Determine the (X, Y) coordinate at the center of the cell enclosing the given text.  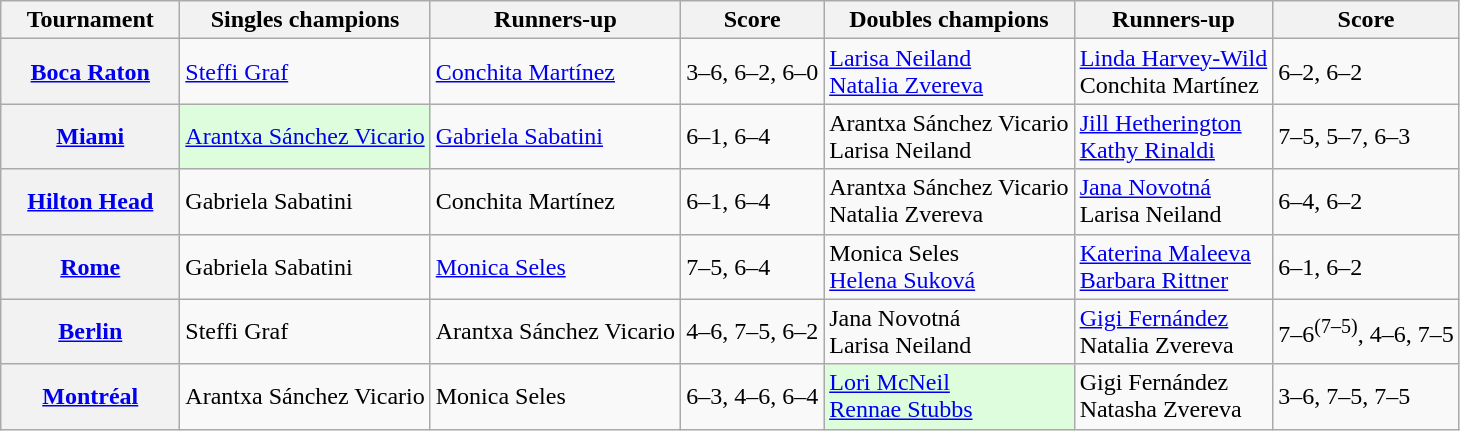
6–3, 4–6, 6–4 (752, 396)
Rome (90, 266)
Singles champions (305, 20)
Hilton Head (90, 202)
Berlin (90, 332)
Arantxa Sánchez Vicario Natalia Zvereva (949, 202)
7–5, 5–7, 6–3 (1366, 136)
6–2, 6–2 (1366, 72)
Tournament (90, 20)
Montréal (90, 396)
Linda Harvey-Wild Conchita Martínez (1174, 72)
Katerina Maleeva Barbara Rittner (1174, 266)
Jill Hetherington Kathy Rinaldi (1174, 136)
3–6, 6–2, 6–0 (752, 72)
3–6, 7–5, 7–5 (1366, 396)
4–6, 7–5, 6–2 (752, 332)
Gigi Fernández Natasha Zvereva (1174, 396)
7–6(7–5), 4–6, 7–5 (1366, 332)
Arantxa Sánchez Vicario Larisa Neiland (949, 136)
Boca Raton (90, 72)
Doubles champions (949, 20)
Lori McNeil Rennae Stubbs (949, 396)
6–4, 6–2 (1366, 202)
Gigi Fernández Natalia Zvereva (1174, 332)
7–5, 6–4 (752, 266)
Miami (90, 136)
6–1, 6–2 (1366, 266)
Larisa Neiland Natalia Zvereva (949, 72)
Monica Seles Helena Suková (949, 266)
